Search for the cell housing the specified text and yield its [x, y] center coordinate. 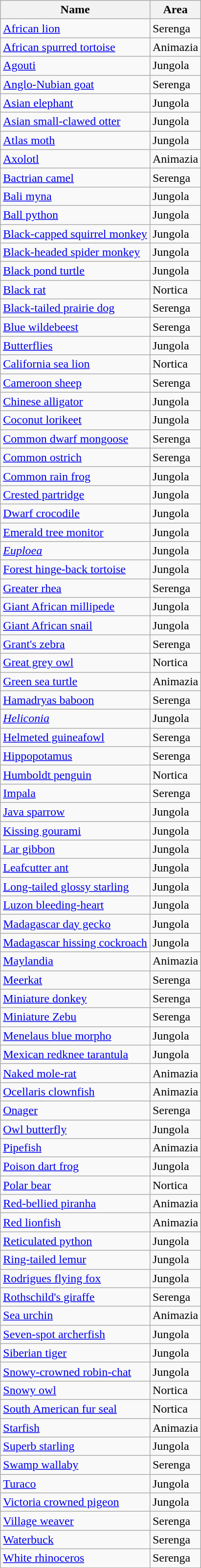
Dwarf crocodile [75, 513]
African lion [75, 28]
Miniature donkey [75, 998]
Miniature Zebu [75, 1017]
Chinese alligator [75, 401]
Turaco [75, 1484]
Black pond turtle [75, 271]
Ocellaris clownfish [75, 1092]
Polar bear [75, 1185]
Rodrigues flying fox [75, 1278]
Greater rhea [75, 588]
Starfish [75, 1428]
Seven-spot archerfish [75, 1334]
Reticulated python [75, 1241]
Superb starling [75, 1446]
South American fur seal [75, 1409]
Snowy owl [75, 1390]
Ring-tailed lemur [75, 1260]
Forest hinge-back tortoise [75, 570]
Meerkat [75, 980]
Crested partridge [75, 495]
Village weaver [75, 1521]
Swamp wallaby [75, 1465]
Onager [75, 1110]
Pipefish [75, 1148]
Anglo-Nubian goat [75, 84]
Agouti [75, 66]
Sea urchin [75, 1316]
Common ostrich [75, 457]
Maylandia [75, 961]
Giant African snail [75, 625]
Common dwarf mongoose [75, 439]
Rothschild's giraffe [75, 1297]
Euploea [75, 551]
Humboldt penguin [75, 774]
Giant African millipede [75, 607]
Madagascar day gecko [75, 924]
Area [175, 10]
Bactrian camel [75, 177]
Red-bellied piranha [75, 1204]
Hamadryas baboon [75, 700]
Snowy-crowned robin-chat [75, 1371]
Naked mole-rat [75, 1073]
Java sparrow [75, 812]
Red lionfish [75, 1222]
Ball python [75, 215]
Black rat [75, 290]
Luzon bleeding-heart [75, 905]
Black-tailed prairie dog [75, 308]
Black-capped squirrel monkey [75, 234]
Heliconia [75, 719]
Cameroon sheep [75, 383]
Leafcutter ant [75, 868]
Atlas moth [75, 140]
Coconut lorikeet [75, 420]
White rhinoceros [75, 1558]
Poison dart frog [75, 1167]
Grant's zebra [75, 644]
Siberian tiger [75, 1353]
Bali myna [75, 196]
Mexican redknee tarantula [75, 1054]
Menelaus blue morpho [75, 1036]
Great grey owl [75, 663]
Asian small-clawed otter [75, 122]
Emerald tree monitor [75, 532]
Impala [75, 793]
Black-headed spider monkey [75, 252]
Lar gibbon [75, 849]
Green sea turtle [75, 681]
Name [75, 10]
Axolotl [75, 159]
Helmeted guineafowl [75, 737]
Asian elephant [75, 103]
Madagascar hissing cockroach [75, 943]
Hippopotamus [75, 756]
California sea lion [75, 364]
African spurred tortoise [75, 47]
Owl butterfly [75, 1129]
Waterbuck [75, 1540]
Long-tailed glossy starling [75, 887]
Kissing gourami [75, 831]
Common rain frog [75, 476]
Blue wildebeest [75, 327]
Butterflies [75, 346]
Victoria crowned pigeon [75, 1502]
